Provide the (X, Y) coordinate of the cell's center where the given text is located.  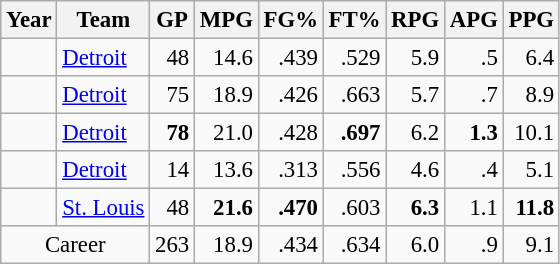
Team (104, 20)
.470 (290, 208)
21.6 (227, 208)
GP (172, 20)
.556 (354, 170)
FT% (354, 20)
.9 (474, 245)
13.6 (227, 170)
.426 (290, 95)
21.0 (227, 133)
.634 (354, 245)
9.1 (531, 245)
10.1 (531, 133)
8.9 (531, 95)
1.1 (474, 208)
.5 (474, 58)
.428 (290, 133)
.4 (474, 170)
.663 (354, 95)
5.7 (416, 95)
4.6 (416, 170)
263 (172, 245)
78 (172, 133)
RPG (416, 20)
5.9 (416, 58)
75 (172, 95)
.603 (354, 208)
Year (29, 20)
PPG (531, 20)
14.6 (227, 58)
.697 (354, 133)
6.4 (531, 58)
6.0 (416, 245)
6.2 (416, 133)
6.3 (416, 208)
.434 (290, 245)
.7 (474, 95)
FG% (290, 20)
MPG (227, 20)
Career (76, 245)
.439 (290, 58)
14 (172, 170)
5.1 (531, 170)
.529 (354, 58)
St. Louis (104, 208)
11.8 (531, 208)
1.3 (474, 133)
.313 (290, 170)
APG (474, 20)
